Scan for the cell matching the given text and deliver its (x, y) coordinate at center. 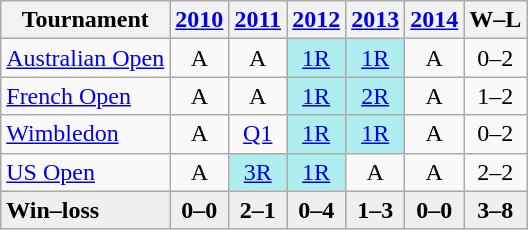
1–3 (376, 210)
Australian Open (86, 58)
2014 (434, 20)
3R (258, 172)
2–2 (496, 172)
1–2 (496, 96)
2010 (200, 20)
W–L (496, 20)
0–4 (316, 210)
3–8 (496, 210)
Wimbledon (86, 134)
Win–loss (86, 210)
2R (376, 96)
2–1 (258, 210)
2011 (258, 20)
2013 (376, 20)
French Open (86, 96)
Q1 (258, 134)
US Open (86, 172)
Tournament (86, 20)
2012 (316, 20)
